For the text-containing cell, return its midpoint in [x, y] coordinate format. 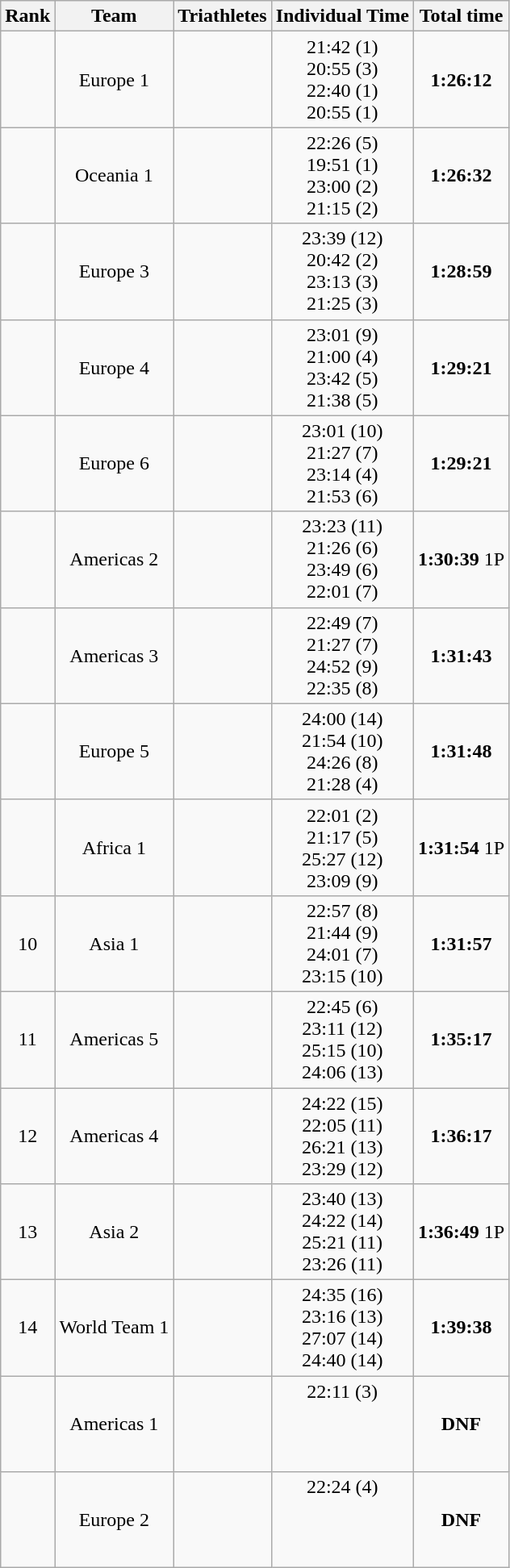
Americas 3 [115, 655]
Americas 2 [115, 560]
1:39:38 [461, 1328]
Europe 6 [115, 463]
Europe 4 [115, 368]
22:01 (2)21:17 (5)25:27 (12)23:09 (9) [342, 847]
Americas 1 [115, 1424]
23:40 (13)24:22 (14)25:21 (11)23:26 (11) [342, 1232]
23:39 (12)20:42 (2)23:13 (3)21:25 (3) [342, 271]
1:31:54 1P [461, 847]
21:42 (1)20:55 (3)22:40 (1)20:55 (1) [342, 79]
11 [27, 1039]
22:11 (3) [342, 1424]
1:36:17 [461, 1136]
1:36:49 1P [461, 1232]
1:30:39 1P [461, 560]
Africa 1 [115, 847]
24:22 (15)22:05 (11)26:21 (13)23:29 (12) [342, 1136]
Rank [27, 16]
Americas 5 [115, 1039]
22:49 (7)21:27 (7)24:52 (9)22:35 (8) [342, 655]
Europe 5 [115, 752]
Team [115, 16]
10 [27, 944]
1:31:43 [461, 655]
22:45 (6)23:11 (12)25:15 (10)24:06 (13) [342, 1039]
14 [27, 1328]
24:00 (14)21:54 (10)24:26 (8)21:28 (4) [342, 752]
1:26:32 [461, 176]
1:35:17 [461, 1039]
Oceania 1 [115, 176]
Triathletes [223, 16]
Europe 1 [115, 79]
Europe 3 [115, 271]
23:01 (10)21:27 (7)23:14 (4)21:53 (6) [342, 463]
23:01 (9)21:00 (4)23:42 (5)21:38 (5) [342, 368]
23:23 (11)21:26 (6)23:49 (6)22:01 (7) [342, 560]
1:28:59 [461, 271]
12 [27, 1136]
22:57 (8)21:44 (9)24:01 (7)23:15 (10) [342, 944]
World Team 1 [115, 1328]
Americas 4 [115, 1136]
22:24 (4) [342, 1520]
1:31:48 [461, 752]
Individual Time [342, 16]
Total time [461, 16]
Asia 1 [115, 944]
22:26 (5)19:51 (1)23:00 (2)21:15 (2) [342, 176]
1:31:57 [461, 944]
1:26:12 [461, 79]
24:35 (16)23:16 (13)27:07 (14)24:40 (14) [342, 1328]
13 [27, 1232]
Europe 2 [115, 1520]
Asia 2 [115, 1232]
